Locate the cell with the specified text and output its (X, Y) center coordinate. 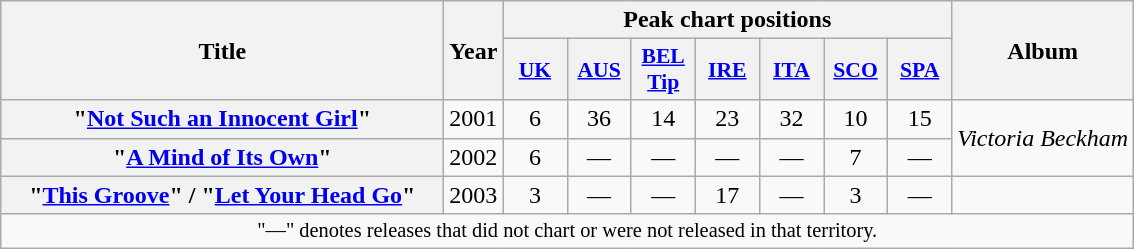
2001 (474, 119)
AUS (599, 70)
36 (599, 119)
10 (856, 119)
IRE (727, 70)
Album (1043, 50)
Victoria Beckham (1043, 138)
UK (535, 70)
Peak chart positions (728, 20)
SCO (856, 70)
2003 (474, 195)
14 (663, 119)
"A Mind of Its Own" (222, 157)
"—" denotes releases that did not chart or were not released in that territory. (568, 231)
"Not Such an Innocent Girl" (222, 119)
32 (791, 119)
SPA (920, 70)
23 (727, 119)
Year (474, 50)
2002 (474, 157)
BELTip (663, 70)
ITA (791, 70)
Title (222, 50)
15 (920, 119)
7 (856, 157)
"This Groove" / "Let Your Head Go" (222, 195)
17 (727, 195)
